From the cell containing the given text, extract its center point as (x, y) coordinate. 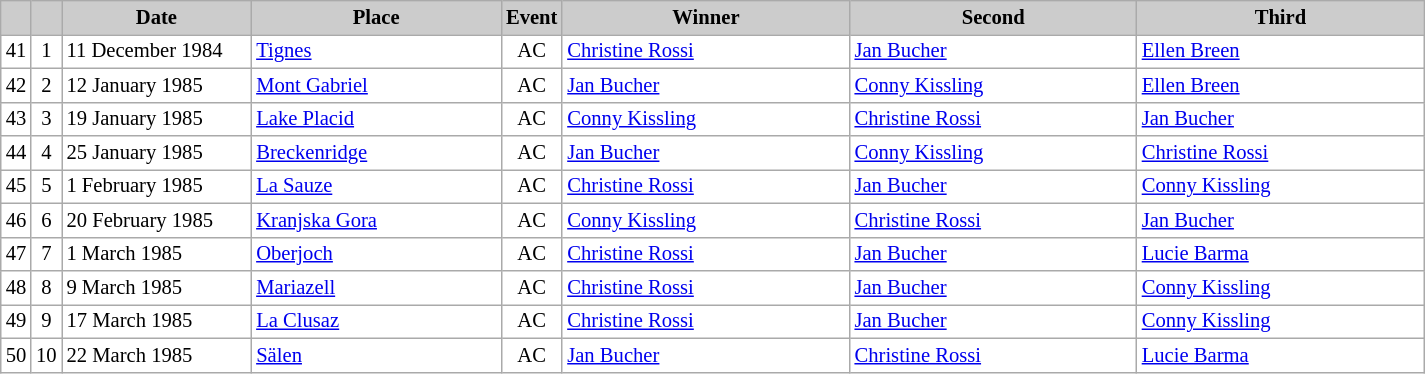
La Sauze (376, 186)
49 (16, 321)
Kranjska Gora (376, 220)
48 (16, 287)
Oberjoch (376, 254)
Winner (706, 17)
1 March 1985 (157, 254)
42 (16, 85)
43 (16, 119)
20 February 1985 (157, 220)
17 March 1985 (157, 321)
41 (16, 51)
6 (46, 220)
22 March 1985 (157, 355)
Third (1280, 17)
9 March 1985 (157, 287)
4 (46, 153)
7 (46, 254)
Breckenridge (376, 153)
Mont Gabriel (376, 85)
Lake Placid (376, 119)
50 (16, 355)
9 (46, 321)
Event (532, 17)
45 (16, 186)
La Clusaz (376, 321)
19 January 1985 (157, 119)
12 January 1985 (157, 85)
11 December 1984 (157, 51)
5 (46, 186)
Second (994, 17)
25 January 1985 (157, 153)
2 (46, 85)
Tignes (376, 51)
Mariazell (376, 287)
1 (46, 51)
10 (46, 355)
1 February 1985 (157, 186)
8 (46, 287)
3 (46, 119)
44 (16, 153)
47 (16, 254)
Sälen (376, 355)
Place (376, 17)
Date (157, 17)
46 (16, 220)
